Identify which cell holds the provided text, then report its [X, Y] central coordinate. 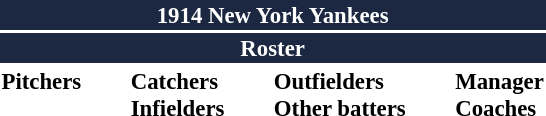
Roster [272, 48]
1914 New York Yankees [272, 15]
